Capture the cell that displays the provided text and extract its [x, y] central coordinate. 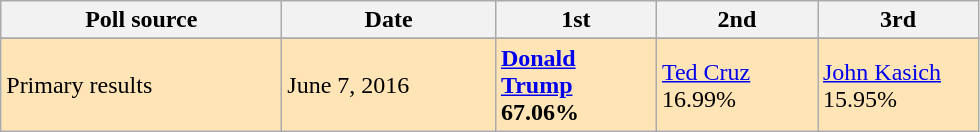
John Kasich15.95% [898, 85]
June 7, 2016 [389, 85]
Donald Trump67.06% [576, 85]
Primary results [142, 85]
1st [576, 20]
2nd [736, 20]
Poll source [142, 20]
Ted Cruz16.99% [736, 85]
3rd [898, 20]
Date [389, 20]
